Return (x, y) of the center of cell containing provided text 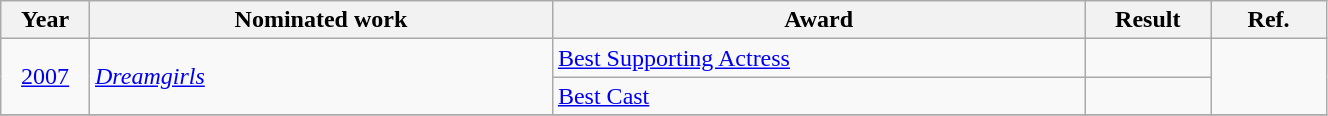
Result (1148, 20)
Ref. (1269, 20)
Best Supporting Actress (818, 58)
Best Cast (818, 96)
Award (818, 20)
Nominated work (320, 20)
Year (46, 20)
Dreamgirls (320, 77)
2007 (46, 77)
